Determine the [x, y] coordinate at the center of the cell enclosing the given text.  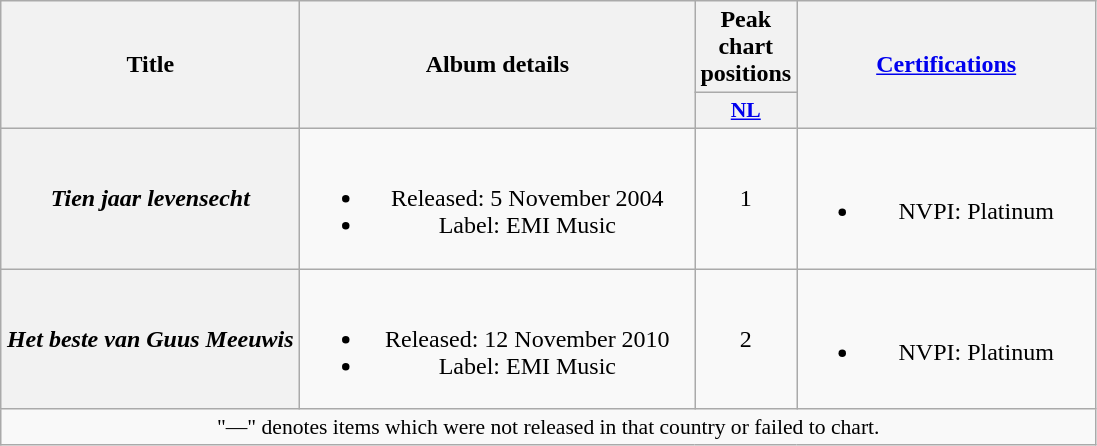
NL [746, 111]
Certifications [946, 65]
Title [150, 65]
Tien jaar levensecht [150, 198]
"—" denotes items which were not released in that country or failed to chart. [548, 427]
2 [746, 338]
Album details [498, 65]
1 [746, 198]
Peak chart positions [746, 47]
Released: 12 November 2010Label: EMI Music [498, 338]
Het beste van Guus Meeuwis [150, 338]
Released: 5 November 2004Label: EMI Music [498, 198]
